For the text-containing cell, return its midpoint in (X, Y) coordinate format. 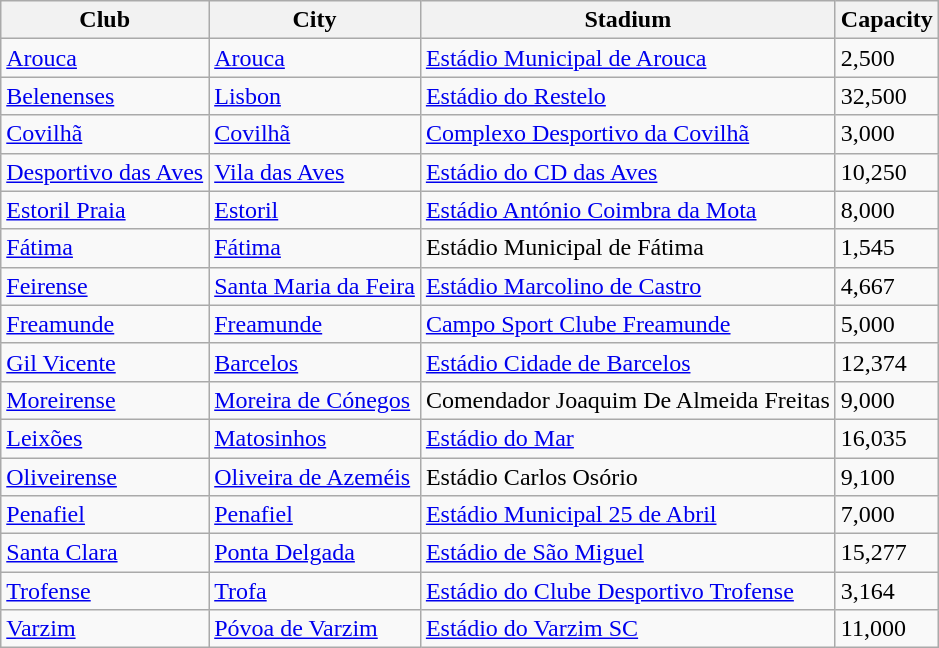
16,035 (886, 438)
4,667 (886, 286)
Complexo Desportivo da Covilhã (628, 134)
Estádio do CD das Aves (628, 172)
Oliveira de Azeméis (315, 477)
Estádio António Coimbra da Mota (628, 210)
11,000 (886, 629)
Estádio Municipal de Arouca (628, 58)
Varzim (105, 629)
Estoril Praia (105, 210)
Desportivo das Aves (105, 172)
10,250 (886, 172)
8,000 (886, 210)
Estádio do Restelo (628, 96)
Póvoa de Varzim (315, 629)
Moreira de Cónegos (315, 400)
3,000 (886, 134)
32,500 (886, 96)
Estádio Municipal de Fátima (628, 248)
9,100 (886, 477)
City (315, 20)
Estádio Cidade de Barcelos (628, 362)
Belenenses (105, 96)
Santa Clara (105, 553)
Estádio de São Miguel (628, 553)
7,000 (886, 515)
2,500 (886, 58)
Trofense (105, 591)
Leixões (105, 438)
Feirense (105, 286)
Stadium (628, 20)
3,164 (886, 591)
Santa Maria da Feira (315, 286)
Estádio Carlos Osório (628, 477)
Vila das Aves (315, 172)
5,000 (886, 324)
Moreirense (105, 400)
Trofa (315, 591)
Estoril (315, 210)
Campo Sport Clube Freamunde (628, 324)
Estádio do Mar (628, 438)
Matosinhos (315, 438)
9,000 (886, 400)
Capacity (886, 20)
12,374 (886, 362)
Lisbon (315, 96)
Estádio do Varzim SC (628, 629)
Barcelos (315, 362)
1,545 (886, 248)
Estádio do Clube Desportivo Trofense (628, 591)
Gil Vicente (105, 362)
15,277 (886, 553)
Estádio Municipal 25 de Abril (628, 515)
Club (105, 20)
Oliveirense (105, 477)
Estádio Marcolino de Castro (628, 286)
Ponta Delgada (315, 553)
Comendador Joaquim De Almeida Freitas (628, 400)
